Identify which cell holds the provided text, then report its [x, y] central coordinate. 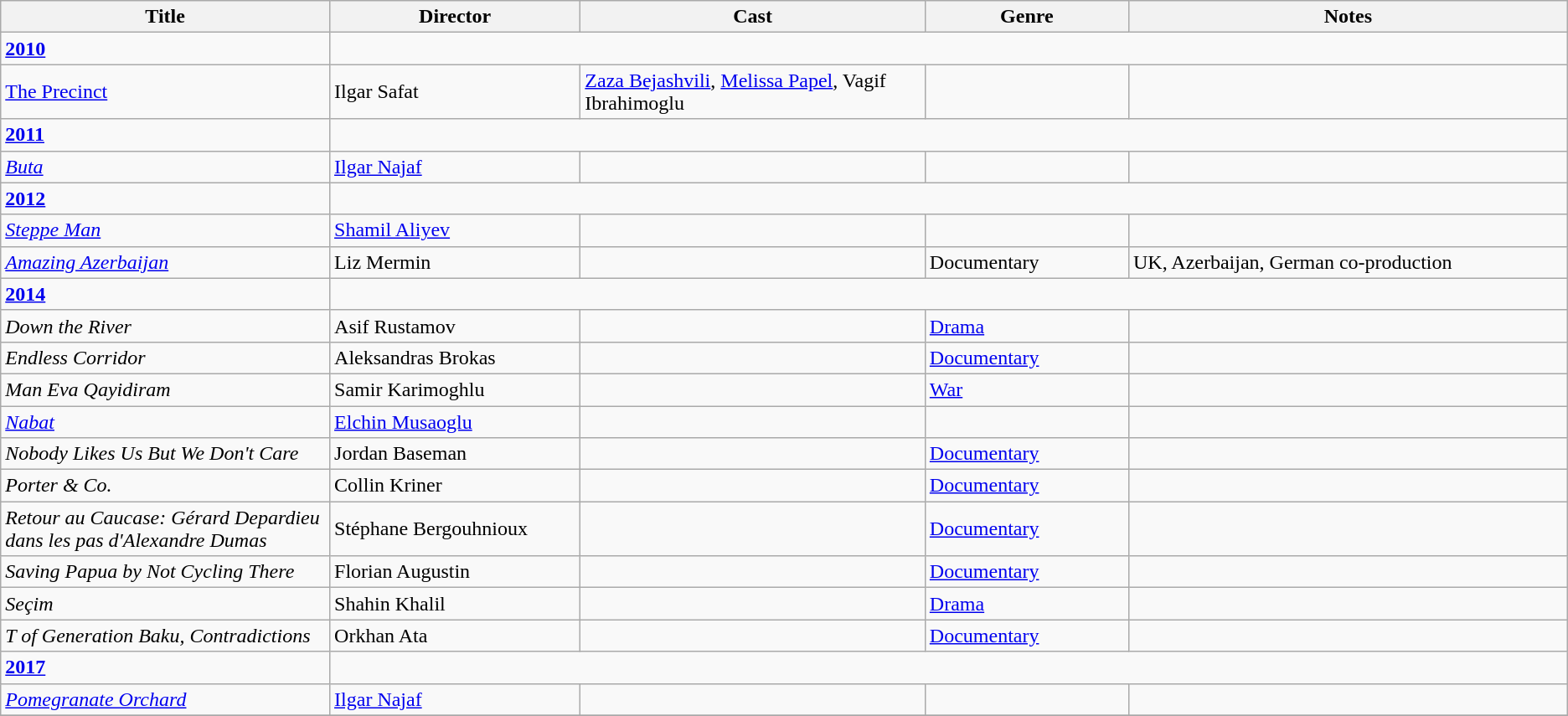
2017 [166, 667]
Director [456, 17]
War [1027, 389]
Title [166, 17]
Nabat [166, 421]
Nobody Likes Us But We Don't Care [166, 454]
Cast [752, 17]
Endless Corridor [166, 358]
Porter & Co. [166, 486]
Florian Augustin [456, 572]
Asif Rustamov [456, 326]
The Precinct [166, 92]
T of Generation Baku, Contradictions [166, 636]
Collin Kriner [456, 486]
Seçim [166, 604]
Elchin Musaoglu [456, 421]
2011 [166, 135]
Ilgar Safat [456, 92]
2012 [166, 198]
UK, Azerbaijan, German co-production [1348, 262]
Man Eva Qayidiram [166, 389]
Steppe Man [166, 230]
Samir Karimoghlu [456, 389]
Shahin Khalil [456, 604]
Zaza Bejashvili, Melissa Papel, Vagif Ibrahimoglu [752, 92]
Saving Papua by Not Cycling There [166, 572]
Amazing Azerbaijan [166, 262]
Pomegranate Orchard [166, 699]
2014 [166, 294]
Jordan Baseman [456, 454]
Genre [1027, 17]
Buta [166, 167]
Orkhan Ata [456, 636]
Shamil Aliyev [456, 230]
Liz Mermin [456, 262]
Retour au Caucase: Gérard Depardieu dans les pas d'Alexandre Dumas [166, 529]
Down the River [166, 326]
Notes [1348, 17]
2010 [166, 49]
Stéphane Bergouhnioux [456, 529]
Aleksandras Brokas [456, 358]
